Determine the (x, y) coordinate at the center of the cell enclosing the given text.  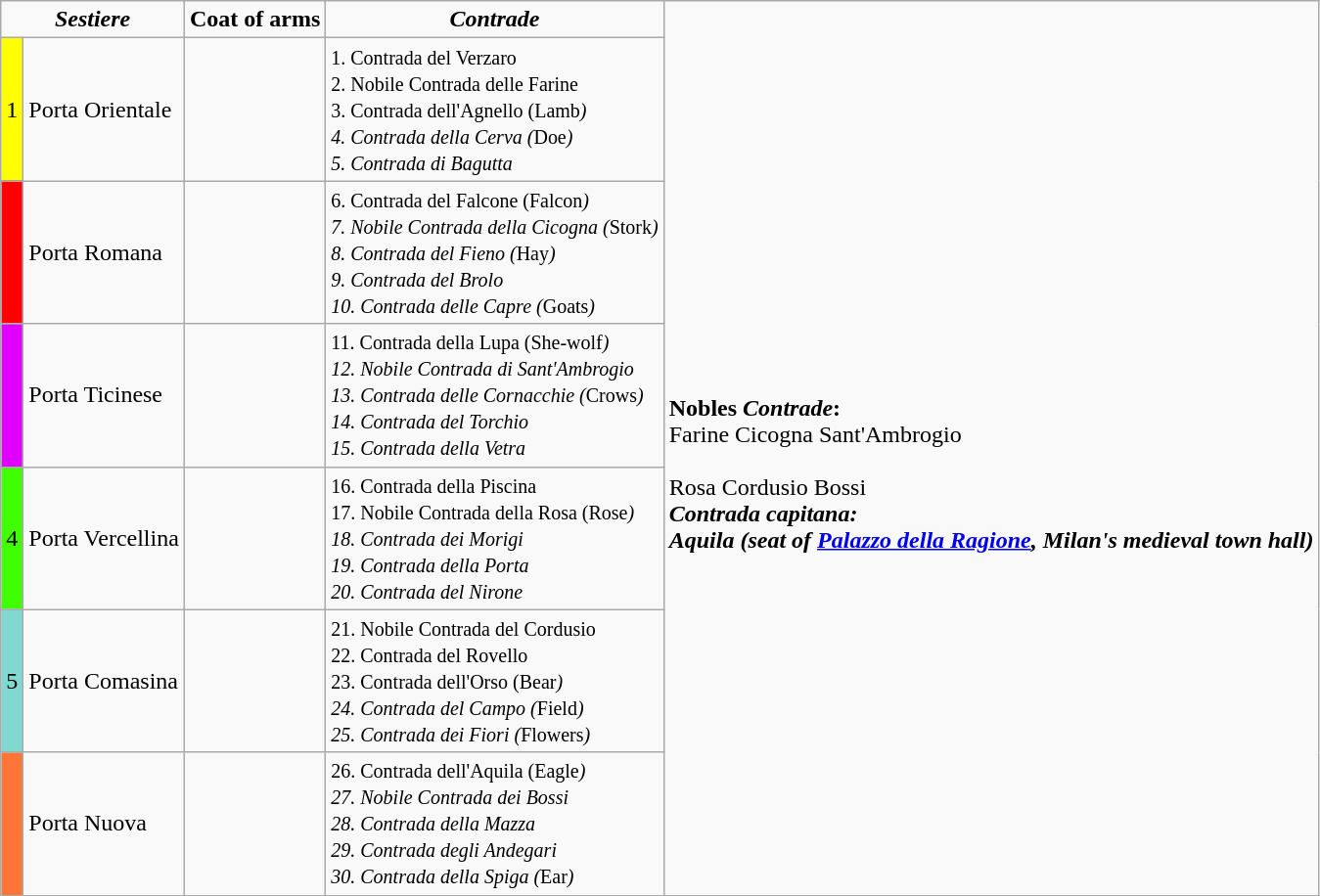
Porta Vercellina (104, 538)
4 (12, 538)
Porta Nuova (104, 824)
Contrade (495, 20)
5 (12, 681)
Coat of arms (254, 20)
1 (12, 110)
21. Nobile Contrada del Cordusio22. Contrada del Rovello23. Contrada dell'Orso (Bear)24. Contrada del Campo (Field)25. Contrada dei Fiori (Flowers) (495, 681)
Porta Ticinese (104, 395)
Sestiere (93, 20)
1. Contrada del Verzaro2. Nobile Contrada delle Farine3. Contrada dell'Agnello (Lamb)4. Contrada della Cerva (Doe)5. Contrada di Bagutta (495, 110)
Porta Orientale (104, 110)
26. Contrada dell'Aquila (Eagle)27. Nobile Contrada dei Bossi28. Contrada della Mazza29. Contrada degli Andegari30. Contrada della Spiga (Ear) (495, 824)
16. Contrada della Piscina17. Nobile Contrada della Rosa (Rose)18. Contrada dei Morigi19. Contrada della Porta20. Contrada del Nirone (495, 538)
Porta Comasina (104, 681)
Porta Romana (104, 252)
